Scan for the cell matching the given text and deliver its [x, y] coordinate at center. 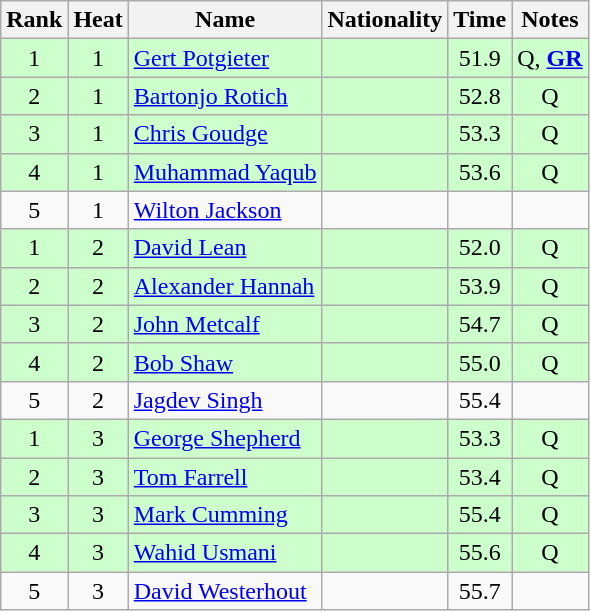
54.7 [480, 324]
Gert Potgieter [225, 58]
Name [225, 20]
Time [480, 20]
Chris Goudge [225, 134]
Mark Cumming [225, 515]
53.9 [480, 286]
Heat [98, 20]
55.7 [480, 591]
David Lean [225, 248]
Muhammad Yaqub [225, 172]
David Westerhout [225, 591]
55.6 [480, 553]
Nationality [385, 20]
George Shepherd [225, 438]
Bartonjo Rotich [225, 96]
Notes [550, 20]
Alexander Hannah [225, 286]
John Metcalf [225, 324]
Bob Shaw [225, 362]
51.9 [480, 58]
52.8 [480, 96]
Rank [34, 20]
Wahid Usmani [225, 553]
Tom Farrell [225, 477]
Q, GR [550, 58]
52.0 [480, 248]
55.0 [480, 362]
53.4 [480, 477]
Wilton Jackson [225, 210]
Jagdev Singh [225, 400]
53.6 [480, 172]
